Extract the (x, y) coordinate from the center of the cell holding the provided text.  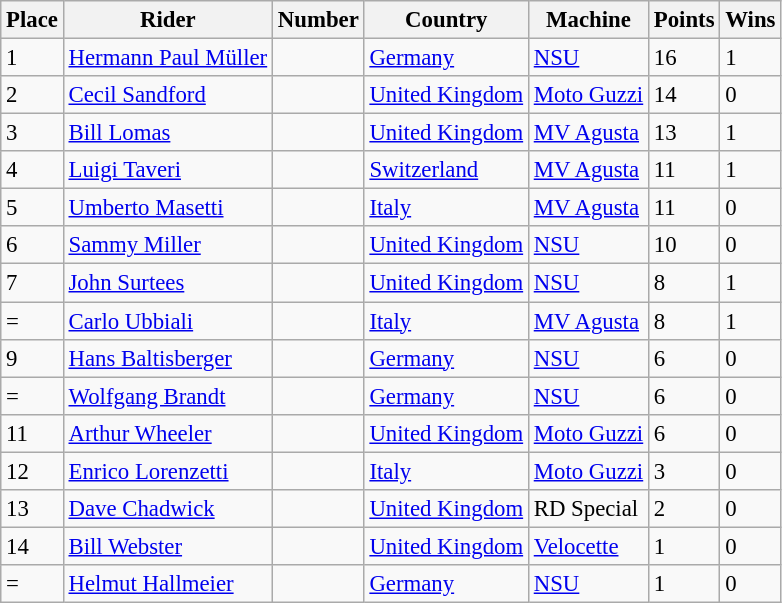
Velocette (588, 546)
Country (446, 20)
Sammy Miller (168, 245)
Carlo Ubbiali (168, 321)
Number (318, 20)
Dave Chadwick (168, 509)
Luigi Taveri (168, 170)
9 (32, 358)
4 (32, 170)
RD Special (588, 509)
Bill Lomas (168, 133)
Switzerland (446, 170)
Hermann Paul Müller (168, 58)
John Surtees (168, 283)
16 (684, 58)
7 (32, 283)
Points (684, 20)
Machine (588, 20)
Helmut Hallmeier (168, 584)
Place (32, 20)
Enrico Lorenzetti (168, 471)
Hans Baltisberger (168, 358)
10 (684, 245)
12 (32, 471)
Wins (750, 20)
Cecil Sandford (168, 95)
5 (32, 208)
Bill Webster (168, 546)
Umberto Masetti (168, 208)
Arthur Wheeler (168, 433)
Wolfgang Brandt (168, 396)
Rider (168, 20)
